Identify which cell holds the provided text, then report its [x, y] central coordinate. 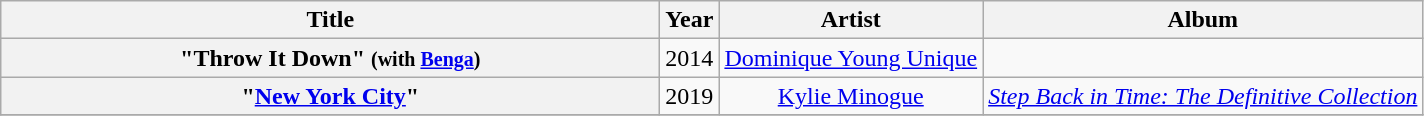
Year [690, 20]
Artist [851, 20]
Title [330, 20]
Dominique Young Unique [851, 58]
Album [1203, 20]
Kylie Minogue [851, 96]
"New York City" [330, 96]
2019 [690, 96]
2014 [690, 58]
"Throw It Down" (with Benga) [330, 58]
Step Back in Time: The Definitive Collection [1203, 96]
